Return the [x, y] coordinate for the center point of the cell that contains the specified text.  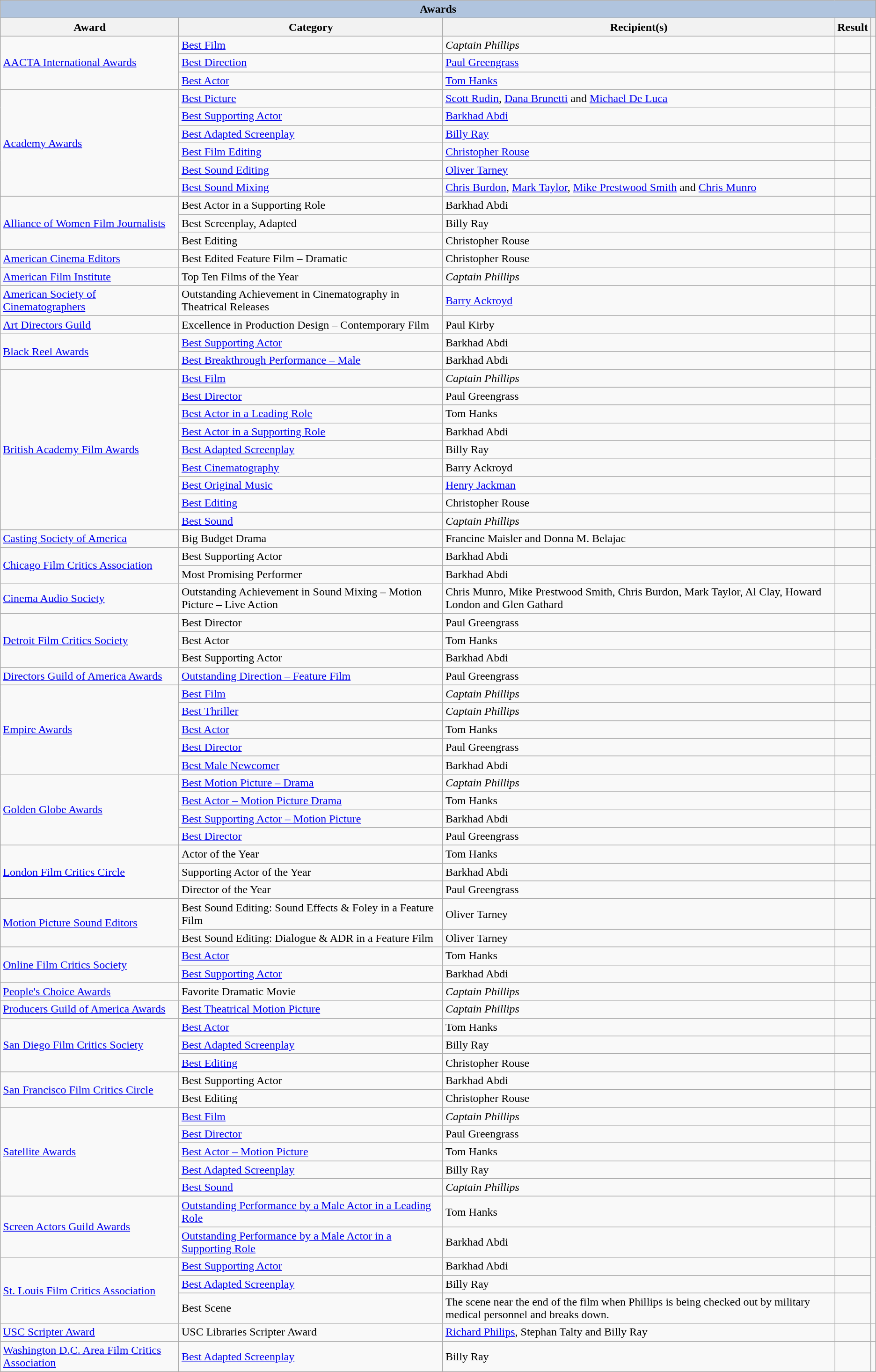
American Cinema Editors [90, 259]
Chicago Film Critics Association [90, 565]
Cinema Audio Society [90, 598]
Best Actor – Motion Picture [311, 1152]
Favorite Dramatic Movie [311, 991]
Best Breakthrough Performance – Male [311, 360]
San Diego Film Critics Society [90, 1045]
The scene near the end of the film when Phillips is being checked out by military medical personnel and breaks down. [638, 1308]
Producers Guild of America Awards [90, 1009]
Best Male Newcomer [311, 765]
People's Choice Awards [90, 991]
Outstanding Performance by a Male Actor in a Supporting Role [311, 1242]
Alliance of Women Film Journalists [90, 223]
USC Libraries Scripter Award [311, 1332]
Awards [438, 9]
Motion Picture Sound Editors [90, 923]
American Society of Cinematographers [90, 301]
Empire Awards [90, 729]
Scott Rudin, Dana Brunetti and Michael De Luca [638, 98]
Best Actor – Motion Picture Drama [311, 800]
Outstanding Achievement in Sound Mixing – Motion Picture – Live Action [311, 598]
Top Ten Films of the Year [311, 277]
Golden Globe Awards [90, 809]
San Francisco Film Critics Circle [90, 1089]
Best Screenplay, Adapted [311, 223]
Category [311, 27]
Best Direction [311, 63]
Outstanding Direction – Feature Film [311, 676]
USC Scripter Award [90, 1332]
Online Film Critics Society [90, 965]
London Film Critics Circle [90, 872]
Award [90, 27]
Supporting Actor of the Year [311, 872]
Outstanding Achievement in Cinematography in Theatrical Releases [311, 301]
Paul Kirby [638, 325]
Henry Jackman [638, 485]
Richard Philips, Stephan Talty and Billy Ray [638, 1332]
Best Thriller [311, 712]
Recipient(s) [638, 27]
Directors Guild of America Awards [90, 676]
Best Sound Mixing [311, 187]
Best Supporting Actor – Motion Picture [311, 819]
Washington D.C. Area Film Critics Association [90, 1357]
AACTA International Awards [90, 63]
Black Reel Awards [90, 352]
Screen Actors Guild Awards [90, 1227]
Actor of the Year [311, 854]
Best Motion Picture – Drama [311, 783]
British Academy Film Awards [90, 449]
Best Sound Editing [311, 169]
Best Edited Feature Film – Dramatic [311, 259]
Casting Society of America [90, 539]
Art Directors Guild [90, 325]
Best Scene [311, 1308]
Big Budget Drama [311, 539]
Director of the Year [311, 890]
American Film Institute [90, 277]
Best Theatrical Motion Picture [311, 1009]
Best Picture [311, 98]
Result [853, 27]
Outstanding Performance by a Male Actor in a Leading Role [311, 1211]
Best Sound Editing: Sound Effects & Foley in a Feature Film [311, 914]
Chris Munro, Mike Prestwood Smith, Chris Burdon, Mark Taylor, Al Clay, Howard London and Glen Gathard [638, 598]
Francine Maisler and Donna M. Belajac [638, 539]
St. Louis Film Critics Association [90, 1290]
Academy Awards [90, 143]
Most Promising Performer [311, 574]
Excellence in Production Design – Contemporary Film [311, 325]
Satellite Awards [90, 1152]
Best Sound Editing: Dialogue & ADR in a Feature Film [311, 938]
Best Cinematography [311, 467]
Chris Burdon, Mark Taylor, Mike Prestwood Smith and Chris Munro [638, 187]
Best Actor in a Leading Role [311, 414]
Detroit Film Critics Society [90, 640]
Best Original Music [311, 485]
Best Film Editing [311, 152]
